Detect which cell encompasses the target text, then output its [x, y] center coordinate. 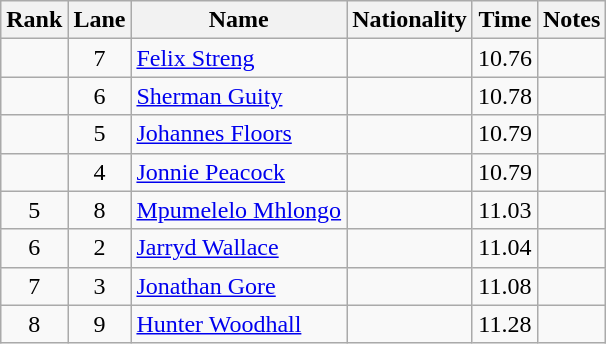
Johannes Floors [239, 134]
Mpumelelo Mhlongo [239, 210]
3 [100, 286]
11.04 [504, 248]
11.28 [504, 324]
Nationality [410, 20]
10.78 [504, 96]
9 [100, 324]
11.03 [504, 210]
Jonnie Peacock [239, 172]
Sherman Guity [239, 96]
2 [100, 248]
11.08 [504, 286]
Felix Streng [239, 58]
4 [100, 172]
Time [504, 20]
Jonathan Gore [239, 286]
Lane [100, 20]
Hunter Woodhall [239, 324]
10.76 [504, 58]
Rank [34, 20]
Name [239, 20]
Jarryd Wallace [239, 248]
Notes [571, 20]
